Return (x, y) of the center of cell containing provided text 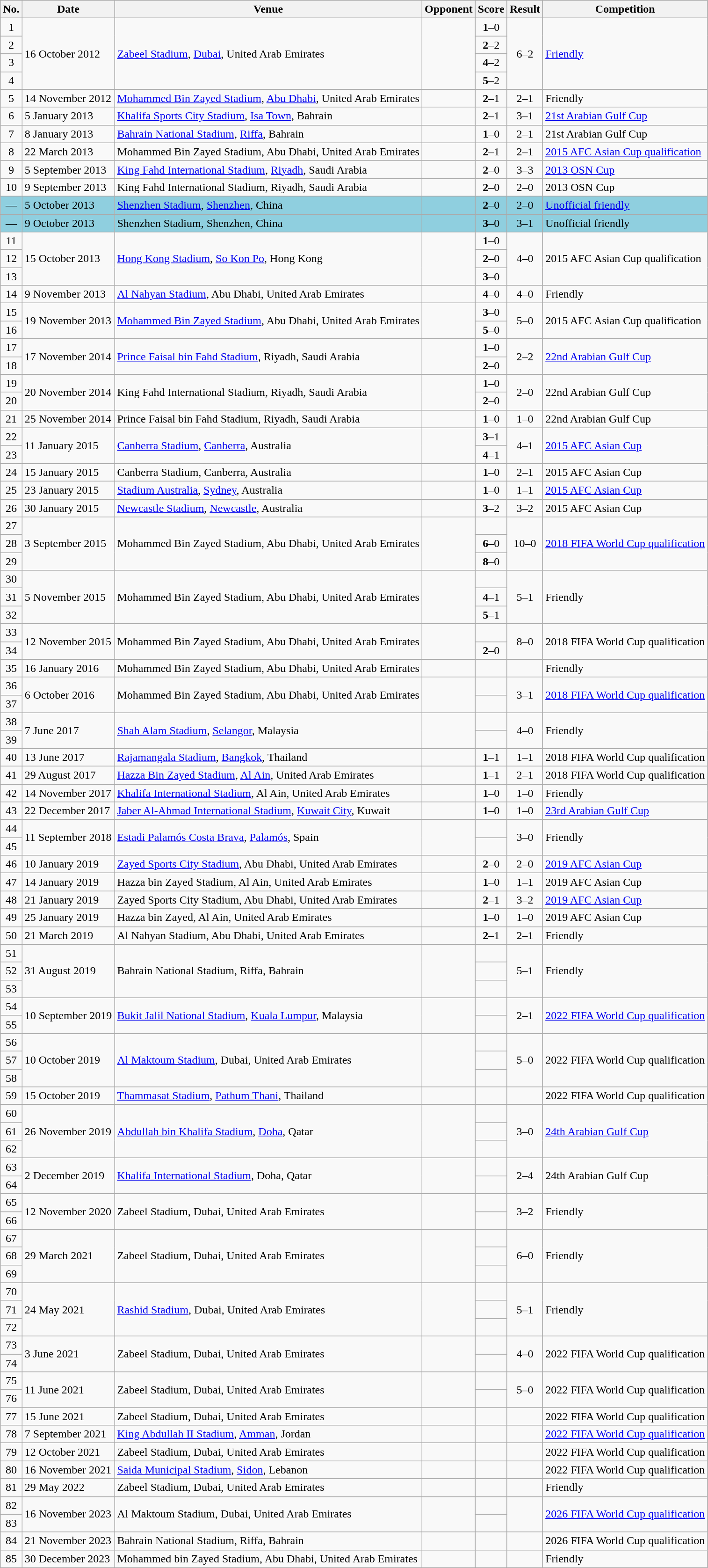
30 January 2015 (68, 508)
80 (11, 1470)
22 (11, 437)
22 December 2017 (68, 811)
38 (11, 722)
40 (11, 757)
76 (11, 1399)
18 (11, 365)
10 September 2019 (68, 1015)
64 (11, 1185)
45 (11, 846)
7 June 2017 (68, 730)
16 January 2016 (68, 668)
9 November 2013 (68, 294)
3 June 2021 (68, 1354)
79 (11, 1452)
58 (11, 1078)
44 (11, 829)
12 October 2021 (68, 1452)
37 (11, 704)
20 November 2014 (68, 392)
21 January 2019 (68, 900)
84 (11, 1541)
68 (11, 1256)
14 (11, 294)
Rajamangala Stadium, Bangkok, Thailand (268, 757)
75 (11, 1381)
16 November 2023 (68, 1514)
25 (11, 490)
52 (11, 971)
30 December 2023 (68, 1559)
King Abdullah II Stadium, Amman, Jordan (268, 1434)
No. (11, 9)
11 September 2018 (68, 838)
29 May 2022 (68, 1488)
Hong Kong Stadium, So Kon Po, Hong Kong (268, 259)
3 September 2015 (68, 544)
16 (11, 330)
5 (11, 98)
11 (11, 241)
23rd Arabian Gulf Cup (625, 811)
3 (11, 63)
7 September 2021 (68, 1434)
74 (11, 1363)
21 March 2019 (68, 935)
47 (11, 882)
11 January 2015 (68, 445)
5 November 2015 (68, 597)
Stadium Australia, Sydney, Australia (268, 490)
77 (11, 1416)
85 (11, 1559)
61 (11, 1131)
2 December 2019 (68, 1176)
25 January 2019 (68, 918)
78 (11, 1434)
10 January 2019 (68, 864)
26 November 2019 (68, 1131)
Shah Alam Stadium, Selangor, Malaysia (268, 730)
15 (11, 312)
48 (11, 900)
Jaber Al-Ahmad International Stadium, Kuwait City, Kuwait (268, 811)
16 October 2012 (68, 54)
30 (11, 579)
56 (11, 1042)
Mohammed bin Zayed Stadium, Abu Dhabi, United Arab Emirates (268, 1559)
2 (11, 45)
83 (11, 1523)
21 (11, 419)
41 (11, 775)
66 (11, 1220)
31 August 2019 (68, 971)
14 November 2017 (68, 793)
Hazza Bin Zayed Stadium, Al Ain, United Arab Emirates (268, 775)
15 October 2013 (68, 259)
39 (11, 739)
17 (11, 348)
67 (11, 1238)
5 October 2013 (68, 205)
31 (11, 597)
Abdullah bin Khalifa Stadium, Doha, Qatar (268, 1131)
6 (11, 116)
22 March 2013 (68, 152)
51 (11, 953)
14 January 2019 (68, 882)
8 January 2013 (68, 134)
16 November 2021 (68, 1470)
27 (11, 526)
Score (491, 9)
14 November 2012 (68, 98)
17 November 2014 (68, 357)
10 October 2019 (68, 1060)
82 (11, 1505)
2–4 (525, 1176)
6–2 (525, 54)
73 (11, 1345)
Estadi Palamós Costa Brava, Palamós, Spain (268, 838)
15 January 2015 (68, 472)
46 (11, 864)
54 (11, 1006)
29 (11, 562)
25 November 2014 (68, 419)
63 (11, 1167)
Result (525, 9)
23 January 2015 (68, 490)
42 (11, 793)
19 (11, 383)
Khalifa Sports City Stadium, Isa Town, Bahrain (268, 116)
13 June 2017 (68, 757)
65 (11, 1203)
71 (11, 1309)
9 October 2013 (68, 223)
23 (11, 454)
34 (11, 650)
4 (11, 80)
7 (11, 134)
60 (11, 1114)
1 (11, 27)
12 November 2015 (68, 642)
15 June 2021 (68, 1416)
5 September 2013 (68, 169)
6 October 2016 (68, 695)
36 (11, 686)
Hazza bin Zayed, Al Ain, United Arab Emirates (268, 918)
50 (11, 935)
26 (11, 508)
Date (68, 9)
32 (11, 615)
5–2 (491, 80)
29 March 2021 (68, 1256)
20 (11, 401)
53 (11, 989)
Rashid Stadium, Dubai, United Arab Emirates (268, 1309)
12 (11, 259)
Venue (268, 9)
4–2 (491, 63)
29 August 2017 (68, 775)
13 (11, 277)
Thammasat Stadium, Pathum Thani, Thailand (268, 1096)
Hazza bin Zayed Stadium, Al Ain, United Arab Emirates (268, 882)
Saida Municipal Stadium, Sidon, Lebanon (268, 1470)
3–3 (525, 169)
5 January 2013 (68, 116)
70 (11, 1291)
19 November 2013 (68, 321)
59 (11, 1096)
24 (11, 472)
28 (11, 544)
Bukit Jalil National Stadium, Kuala Lumpur, Malaysia (268, 1015)
62 (11, 1149)
12 November 2020 (68, 1211)
57 (11, 1060)
49 (11, 918)
43 (11, 811)
Khalifa International Stadium, Doha, Qatar (268, 1176)
55 (11, 1024)
21 November 2023 (68, 1541)
Khalifa International Stadium, Al Ain, United Arab Emirates (268, 793)
8 (11, 152)
81 (11, 1488)
35 (11, 668)
33 (11, 633)
Newcastle Stadium, Newcastle, Australia (268, 508)
24 May 2021 (68, 1309)
9 September 2013 (68, 187)
10 (11, 187)
9 (11, 169)
69 (11, 1274)
11 June 2021 (68, 1390)
Competition (625, 9)
Opponent (448, 9)
15 October 2019 (68, 1096)
72 (11, 1327)
10–0 (525, 544)
